Identify which cell holds the provided text, then report its [x, y] central coordinate. 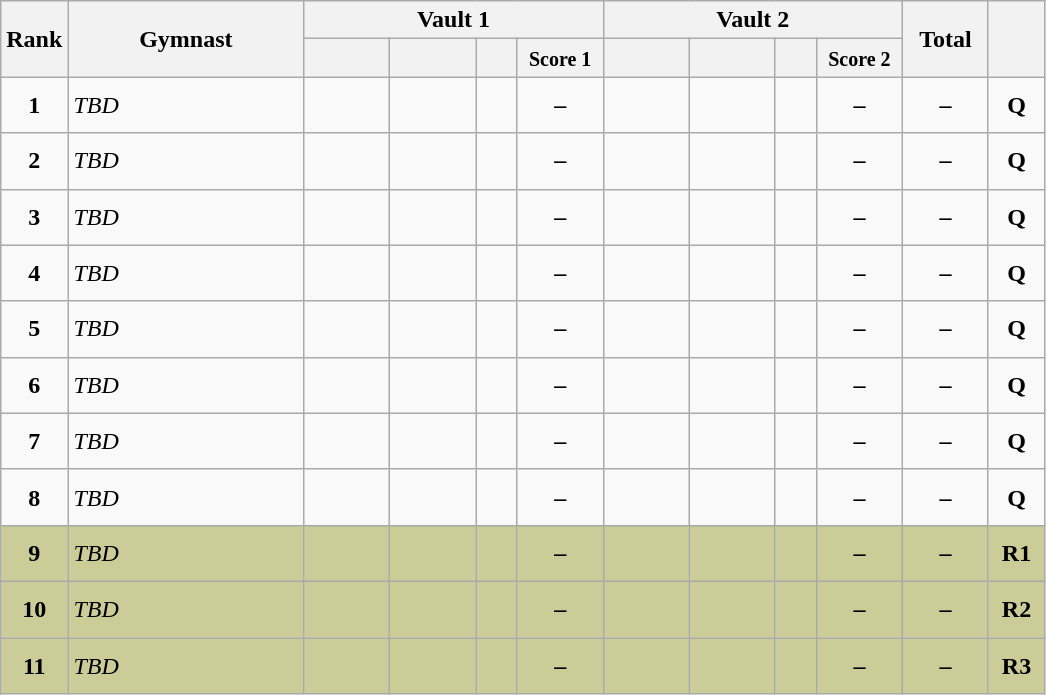
R1 [1016, 553]
Total [945, 39]
Vault 2 [752, 20]
7 [34, 441]
Vault 1 [454, 20]
10 [34, 609]
Gymnast [186, 39]
R2 [1016, 609]
11 [34, 666]
Rank [34, 39]
3 [34, 217]
1 [34, 105]
4 [34, 273]
8 [34, 497]
Score 2 [859, 58]
R3 [1016, 666]
6 [34, 385]
Score 1 [560, 58]
2 [34, 161]
5 [34, 329]
9 [34, 553]
